Identify which cell holds the provided text, then report its (X, Y) central coordinate. 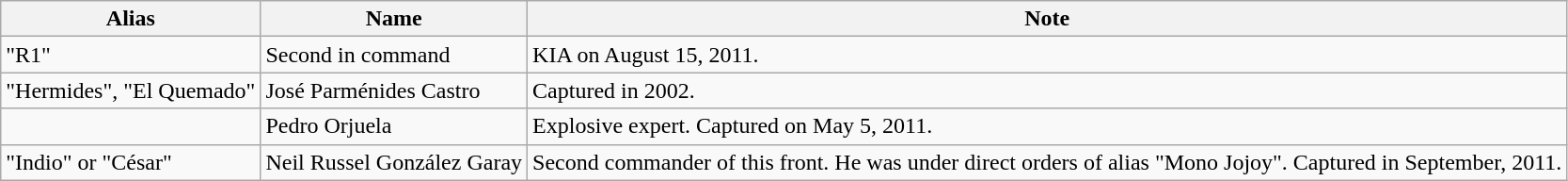
KIA on August 15, 2011. (1048, 55)
"Hermides", "El Quemado" (131, 90)
Name (394, 19)
"Indio" or "César" (131, 162)
Captured in 2002. (1048, 90)
Pedro Orjuela (394, 126)
Second commander of this front. He was under direct orders of alias "Mono Jojoy". Captured in September, 2011. (1048, 162)
Neil Russel González Garay (394, 162)
Explosive expert. Captured on May 5, 2011. (1048, 126)
Second in command (394, 55)
Note (1048, 19)
Alias (131, 19)
"R1" (131, 55)
José Parménides Castro (394, 90)
